Determine the (X, Y) coordinate at the center of the cell enclosing the given text.  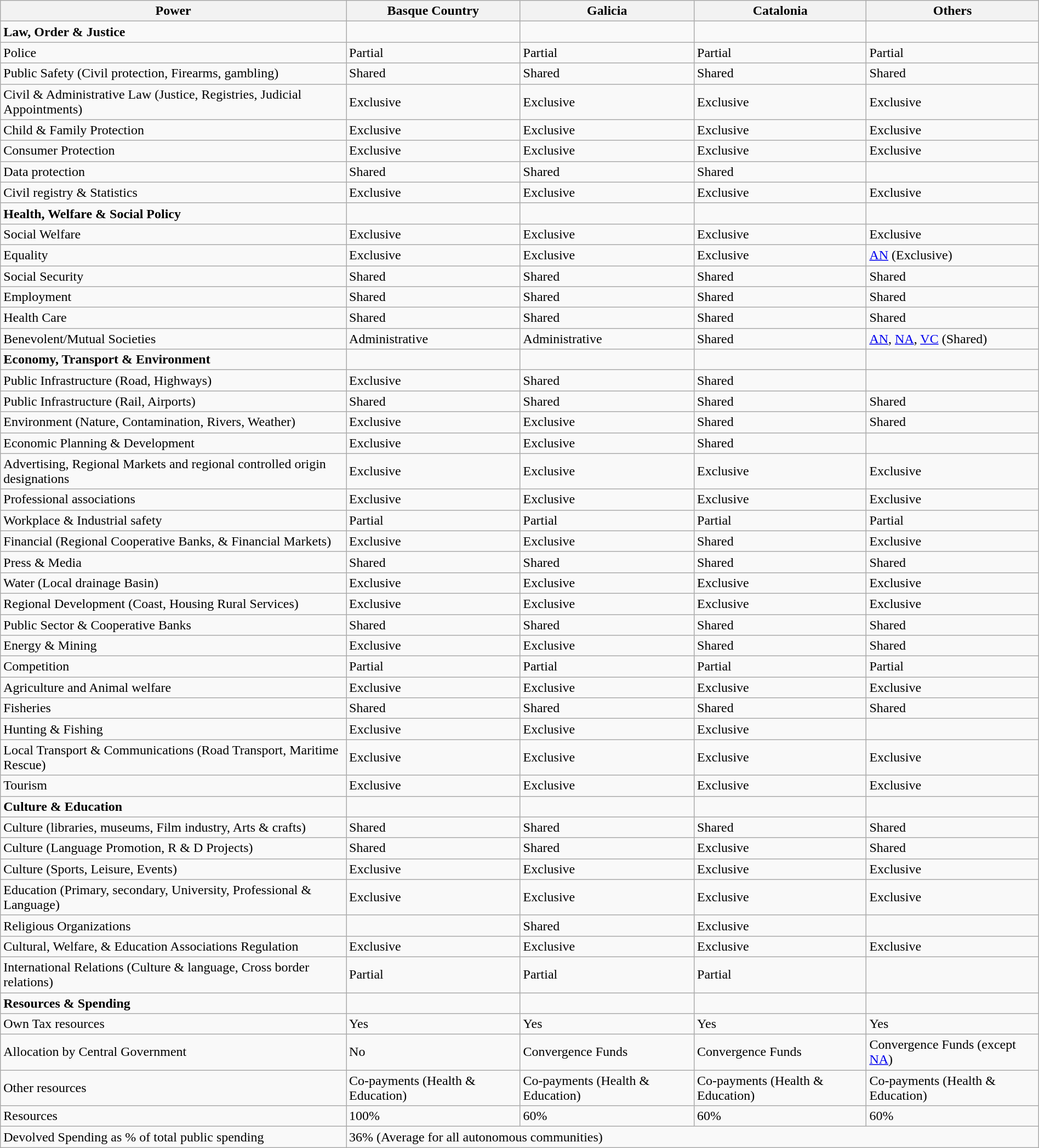
AN, NA, VC (Shared) (952, 339)
Economic Planning & Development (173, 443)
Public Safety (Civil protection, Firearms, gambling) (173, 73)
Health, Welfare & Social Policy (173, 213)
Social Security (173, 276)
Police (173, 53)
Health Care (173, 318)
Fisheries (173, 708)
International Relations (Culture & language, Cross border relations) (173, 975)
Own Tax resources (173, 1024)
Local Transport & Communications (Road Transport, Maritime Rescue) (173, 758)
Culture (Language Promotion, R & D Projects) (173, 848)
Benevolent/Mutual Societies (173, 339)
Tourism (173, 786)
Others (952, 11)
Equality (173, 255)
Allocation by Central Government (173, 1053)
100% (433, 1116)
Convergence Funds (except NA) (952, 1053)
Water (Local drainage Basin) (173, 583)
36% (Average for all autonomous communities) (693, 1137)
Energy & Mining (173, 646)
Culture & Education (173, 806)
Data protection (173, 172)
Child & Family Protection (173, 130)
Catalonia (780, 11)
Galicia (607, 11)
Workplace & Industrial safety (173, 520)
Basque Country (433, 11)
Regional Development (Coast, Housing Rural Services) (173, 604)
Law, Order & Justice (173, 32)
Agriculture and Animal welfare (173, 687)
Education (Primary, secondary, University, Professional & Language) (173, 897)
Culture (Sports, Leisure, Events) (173, 869)
Professional associations (173, 499)
Environment (Nature, Contamination, Rivers, Weather) (173, 422)
Press & Media (173, 562)
Resources & Spending (173, 1003)
Economy, Transport & Environment (173, 360)
Power (173, 11)
Public Infrastructure (Road, Highways) (173, 380)
Civil registry & Statistics (173, 192)
Hunting & Fishing (173, 729)
Consumer Protection (173, 151)
Competition (173, 667)
Civil & Administrative Law (Justice, Registries, Judicial Appointments) (173, 102)
Religious Organizations (173, 925)
Resources (173, 1116)
Devolved Spending as % of total public spending (173, 1137)
Employment (173, 297)
Advertising, Regional Markets and regional controlled origin designations (173, 471)
Social Welfare (173, 234)
Public Sector & Cooperative Banks (173, 624)
Financial (Regional Cooperative Banks, & Financial Markets) (173, 541)
AN (Exclusive) (952, 255)
Public Infrastructure (Rail, Airports) (173, 401)
No (433, 1053)
Other resources (173, 1088)
Cultural, Welfare, & Education Associations Regulation (173, 946)
Culture (libraries, museums, Film industry, Arts & crafts) (173, 827)
